Pinpoint the cell where the given text exists, returning its (x, y) midpoint coordinate. 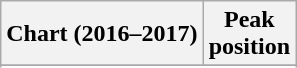
Peakposition (249, 34)
Chart (2016–2017) (102, 34)
